Extract the [X, Y] coordinate from the center of the cell holding the provided text.  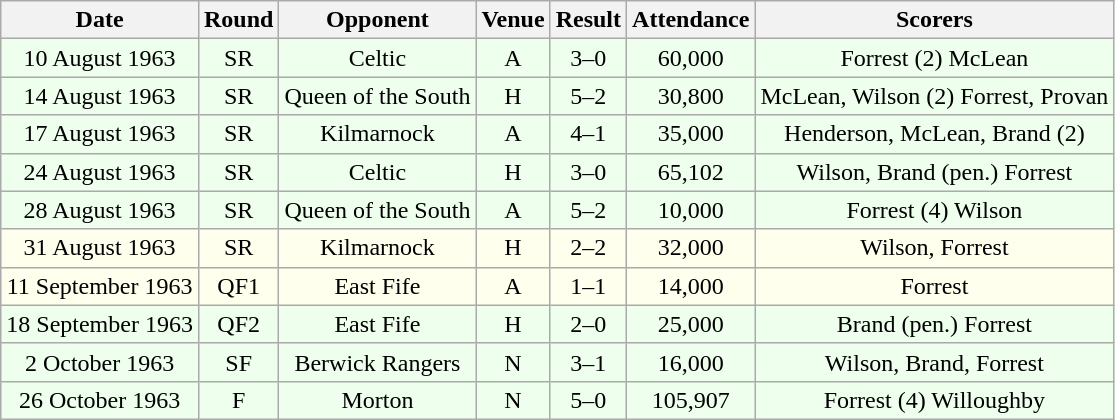
14,000 [691, 286]
3–1 [588, 362]
5–0 [588, 400]
Opponent [378, 20]
Attendance [691, 20]
1–1 [588, 286]
2 October 1963 [100, 362]
10 August 1963 [100, 58]
24 August 1963 [100, 172]
65,102 [691, 172]
31 August 1963 [100, 248]
25,000 [691, 324]
Forrest [934, 286]
SF [238, 362]
11 September 1963 [100, 286]
32,000 [691, 248]
Scorers [934, 20]
2–2 [588, 248]
Forrest (2) McLean [934, 58]
105,907 [691, 400]
2–0 [588, 324]
Henderson, McLean, Brand (2) [934, 134]
16,000 [691, 362]
Berwick Rangers [378, 362]
14 August 1963 [100, 96]
35,000 [691, 134]
30,800 [691, 96]
QF2 [238, 324]
Date [100, 20]
Round [238, 20]
Wilson, Brand (pen.) Forrest [934, 172]
28 August 1963 [100, 210]
Venue [513, 20]
60,000 [691, 58]
17 August 1963 [100, 134]
F [238, 400]
Forrest (4) Willoughby [934, 400]
Result [588, 20]
26 October 1963 [100, 400]
Morton [378, 400]
Wilson, Brand, Forrest [934, 362]
10,000 [691, 210]
Wilson, Forrest [934, 248]
McLean, Wilson (2) Forrest, Provan [934, 96]
4–1 [588, 134]
18 September 1963 [100, 324]
QF1 [238, 286]
Brand (pen.) Forrest [934, 324]
Forrest (4) Wilson [934, 210]
